From the cell containing the given text, extract its center point as [x, y] coordinate. 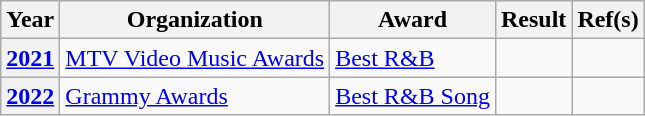
Result [533, 20]
Best R&B Song [413, 96]
Ref(s) [608, 20]
2022 [30, 96]
Year [30, 20]
MTV Video Music Awards [195, 58]
Award [413, 20]
Grammy Awards [195, 96]
Best R&B [413, 58]
Organization [195, 20]
2021 [30, 58]
